Find where the given text appears and provide that cell's center as [x, y] coordinate. 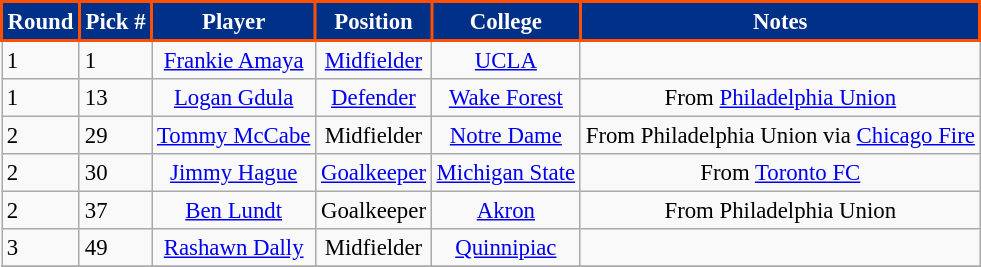
37 [115, 211]
Position [374, 22]
Round [41, 22]
From Philadelphia Union via Chicago Fire [780, 136]
Tommy McCabe [234, 136]
13 [115, 98]
29 [115, 136]
From Toronto FC [780, 173]
Logan Gdula [234, 98]
Player [234, 22]
Frankie Amaya [234, 60]
Notes [780, 22]
Notre Dame [506, 136]
Pick # [115, 22]
Akron [506, 211]
Jimmy Hague [234, 173]
30 [115, 173]
Ben Lundt [234, 211]
Wake Forest [506, 98]
Defender [374, 98]
UCLA [506, 60]
Michigan State [506, 173]
College [506, 22]
